Detect which cell encompasses the target text, then output its (x, y) center coordinate. 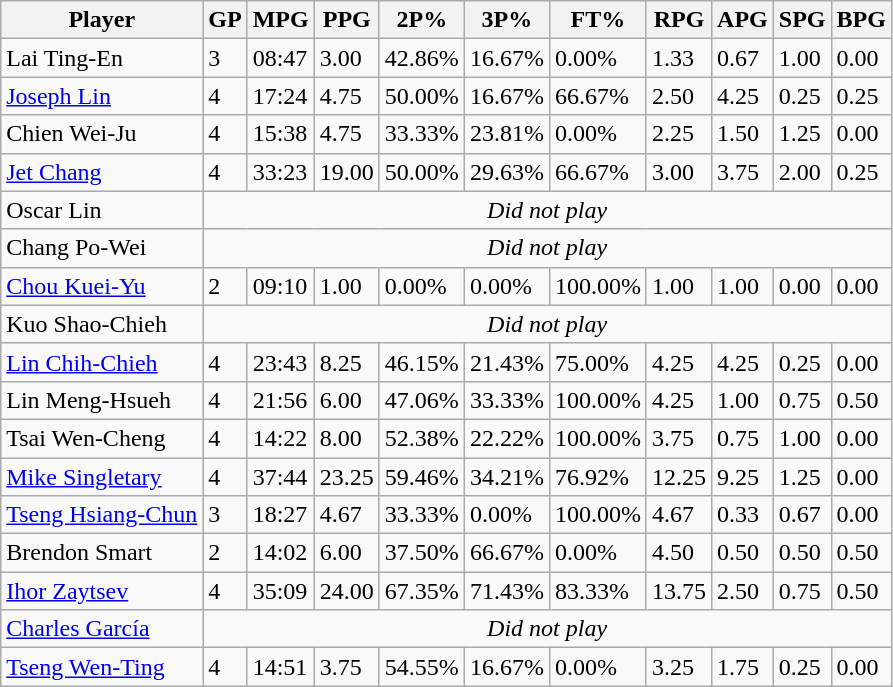
42.86% (422, 58)
71.43% (506, 591)
0.33 (743, 515)
3.25 (678, 667)
2.00 (802, 172)
23:43 (280, 362)
Tseng Hsiang-Chun (102, 515)
Lin Meng-Hsueh (102, 400)
35:09 (280, 591)
13.75 (678, 591)
Tsai Wen-Cheng (102, 438)
8.25 (346, 362)
Brendon Smart (102, 553)
9.25 (743, 477)
14:22 (280, 438)
46.15% (422, 362)
Player (102, 20)
GP (225, 20)
19.00 (346, 172)
33:23 (280, 172)
1.33 (678, 58)
3P% (506, 20)
Tseng Wen-Ting (102, 667)
2P% (422, 20)
Charles García (102, 629)
14:02 (280, 553)
21:56 (280, 400)
MPG (280, 20)
14:51 (280, 667)
Lai Ting-En (102, 58)
37:44 (280, 477)
21.43% (506, 362)
Chou Kuei-Yu (102, 286)
12.25 (678, 477)
Joseph Lin (102, 96)
PPG (346, 20)
SPG (802, 20)
Oscar Lin (102, 210)
1.75 (743, 667)
APG (743, 20)
8.00 (346, 438)
Ihor Zaytsev (102, 591)
BPG (861, 20)
17:24 (280, 96)
15:38 (280, 134)
Chang Po-Wei (102, 248)
52.38% (422, 438)
34.21% (506, 477)
Jet Chang (102, 172)
Mike Singletary (102, 477)
4.50 (678, 553)
47.06% (422, 400)
54.55% (422, 667)
08:47 (280, 58)
Kuo Shao-Chieh (102, 324)
83.33% (598, 591)
24.00 (346, 591)
37.50% (422, 553)
59.46% (422, 477)
22.22% (506, 438)
FT% (598, 20)
18:27 (280, 515)
Chien Wei-Ju (102, 134)
23.25 (346, 477)
75.00% (598, 362)
RPG (678, 20)
23.81% (506, 134)
76.92% (598, 477)
67.35% (422, 591)
09:10 (280, 286)
2.25 (678, 134)
29.63% (506, 172)
1.50 (743, 134)
Lin Chih-Chieh (102, 362)
